Provide the [X, Y] coordinate of the cell's center where the given text is located.  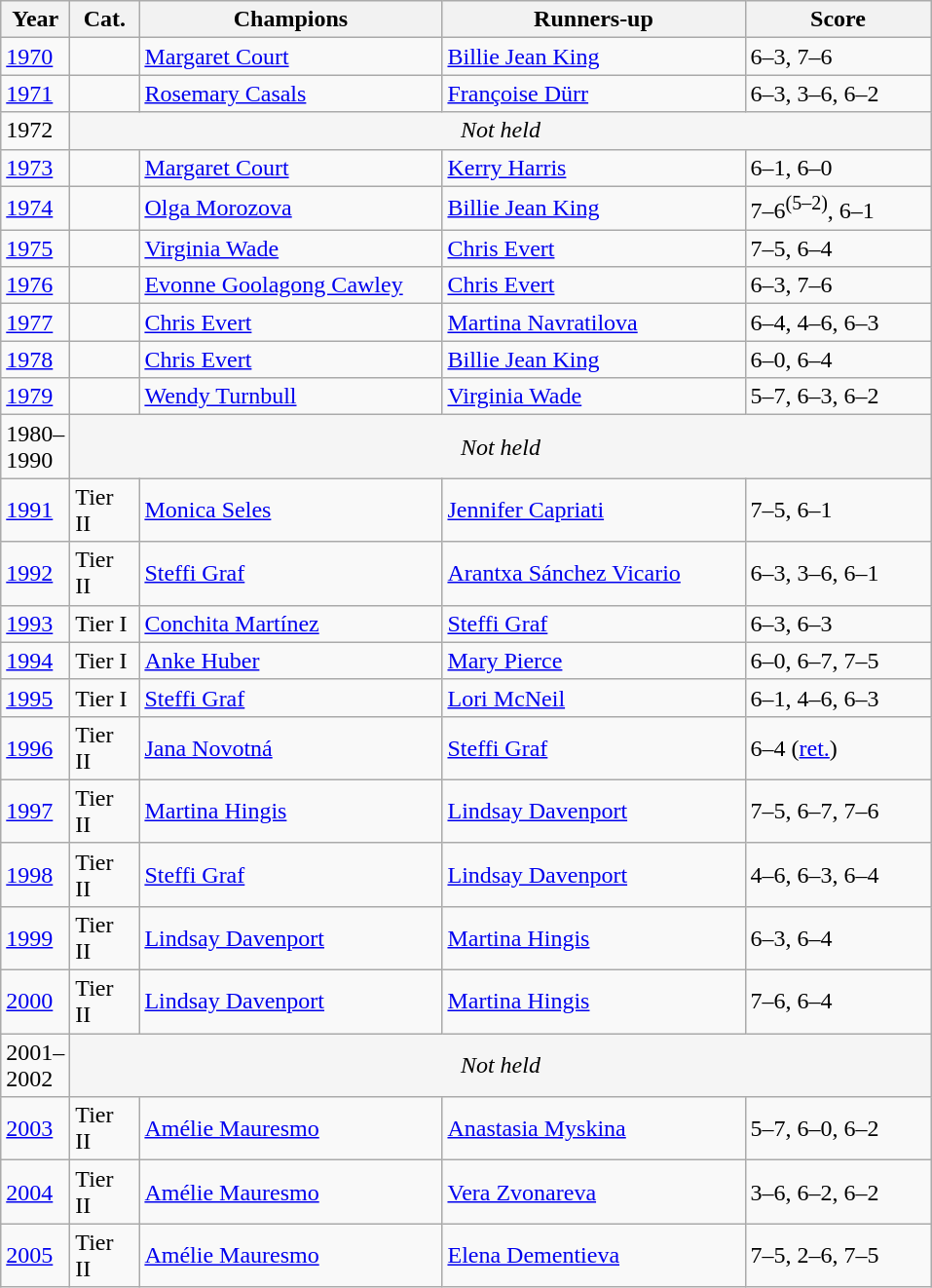
1980–1990 [35, 446]
7–5, 6–1 [838, 511]
6–3, 6–3 [838, 624]
1970 [35, 57]
Lori McNeil [594, 698]
2003 [35, 1128]
1972 [35, 131]
Rosemary Casals [290, 94]
Monica Seles [290, 511]
7–6(5–2), 6–1 [838, 208]
Conchita Martínez [290, 624]
1973 [35, 168]
1995 [35, 698]
1999 [35, 937]
7–5, 6–4 [838, 248]
6–3, 6–4 [838, 937]
2000 [35, 1002]
1974 [35, 208]
1971 [35, 94]
6–0, 6–4 [838, 360]
6–4 (ret.) [838, 748]
Jana Novotná [290, 748]
1992 [35, 573]
1994 [35, 661]
Arantxa Sánchez Vicario [594, 573]
Evonne Goolagong Cawley [290, 285]
Mary Pierce [594, 661]
Vera Zvonareva [594, 1193]
Anke Huber [290, 661]
1978 [35, 360]
1977 [35, 322]
5–7, 6–3, 6–2 [838, 397]
Wendy Turnbull [290, 397]
Elena Dementieva [594, 1255]
Olga Morozova [290, 208]
Martina Navratilova [594, 322]
Runners-up [594, 19]
Cat. [105, 19]
6–1, 6–0 [838, 168]
2005 [35, 1255]
5–7, 6–0, 6–2 [838, 1128]
2004 [35, 1193]
Score [838, 19]
6–3, 3–6, 6–1 [838, 573]
Champions [290, 19]
6–3, 3–6, 6–2 [838, 94]
6–0, 6–7, 7–5 [838, 661]
Year [35, 19]
2001–2002 [35, 1066]
1998 [35, 875]
1976 [35, 285]
6–4, 4–6, 6–3 [838, 322]
7–5, 6–7, 7–6 [838, 811]
Kerry Harris [594, 168]
3–6, 6–2, 6–2 [838, 1193]
1991 [35, 511]
1975 [35, 248]
7–6, 6–4 [838, 1002]
1993 [35, 624]
7–5, 2–6, 7–5 [838, 1255]
1997 [35, 811]
6–1, 4–6, 6–3 [838, 698]
4–6, 6–3, 6–4 [838, 875]
1996 [35, 748]
1979 [35, 397]
Françoise Dürr [594, 94]
Jennifer Capriati [594, 511]
Anastasia Myskina [594, 1128]
